Extract the (X, Y) coordinate from the center of the cell holding the provided text.  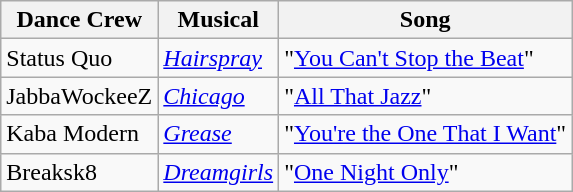
Status Quo (80, 58)
JabbaWockeeZ (80, 96)
Dance Crew (80, 20)
"One Night Only" (426, 172)
"All That Jazz" (426, 96)
"You Can't Stop the Beat" (426, 58)
Musical (218, 20)
Breaksk8 (80, 172)
Hairspray (218, 58)
Chicago (218, 96)
"You're the One That I Want" (426, 134)
Grease (218, 134)
Kaba Modern (80, 134)
Dreamgirls (218, 172)
Song (426, 20)
